Determine the (x, y) coordinate at the center of the cell enclosing the given text.  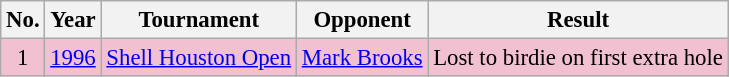
Mark Brooks (362, 58)
Year (73, 20)
Tournament (198, 20)
1996 (73, 58)
Opponent (362, 20)
Shell Houston Open (198, 58)
1 (23, 58)
No. (23, 20)
Result (578, 20)
Lost to birdie on first extra hole (578, 58)
